Extract the [x, y] coordinate from the center of the cell holding the provided text.  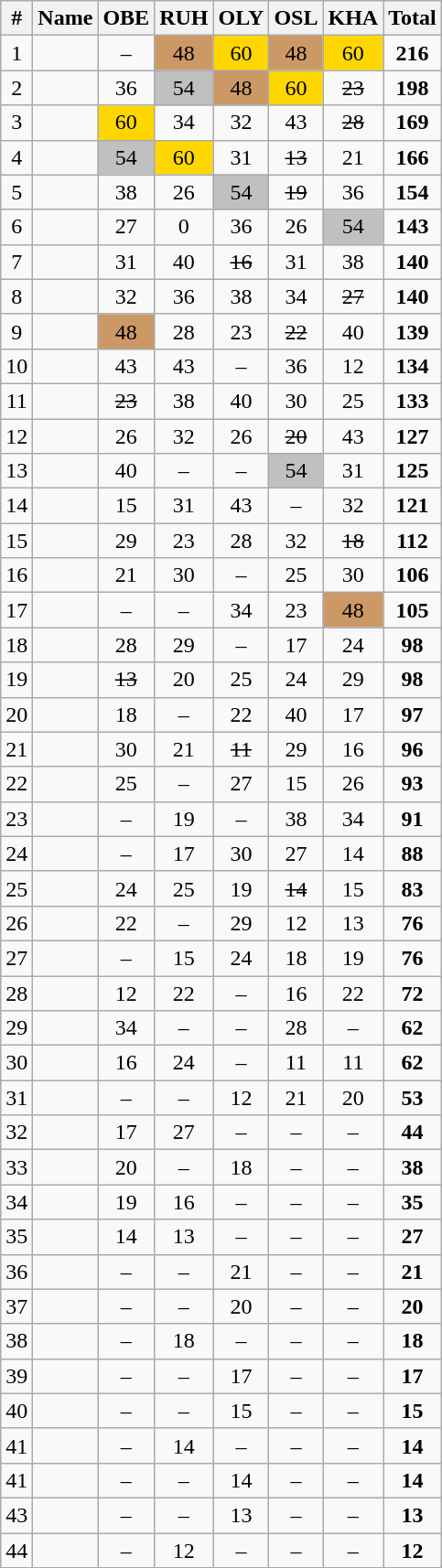
39 [16, 1376]
112 [413, 541]
139 [413, 331]
72 [413, 993]
4 [16, 157]
105 [413, 610]
106 [413, 575]
166 [413, 157]
KHA [353, 18]
OSL [296, 18]
OBE [126, 18]
83 [413, 888]
37 [16, 1306]
93 [413, 784]
121 [413, 506]
6 [16, 227]
Name [66, 18]
7 [16, 262]
2 [16, 88]
125 [413, 471]
96 [413, 749]
OLY [242, 18]
9 [16, 331]
97 [413, 714]
1 [16, 53]
88 [413, 854]
RUH [184, 18]
216 [413, 53]
143 [413, 227]
127 [413, 436]
8 [16, 296]
53 [413, 1098]
5 [16, 192]
198 [413, 88]
10 [16, 366]
# [16, 18]
134 [413, 366]
0 [184, 227]
33 [16, 1167]
133 [413, 401]
154 [413, 192]
91 [413, 819]
Total [413, 18]
3 [16, 123]
169 [413, 123]
